Locate the cell with the specified text and output its (X, Y) center coordinate. 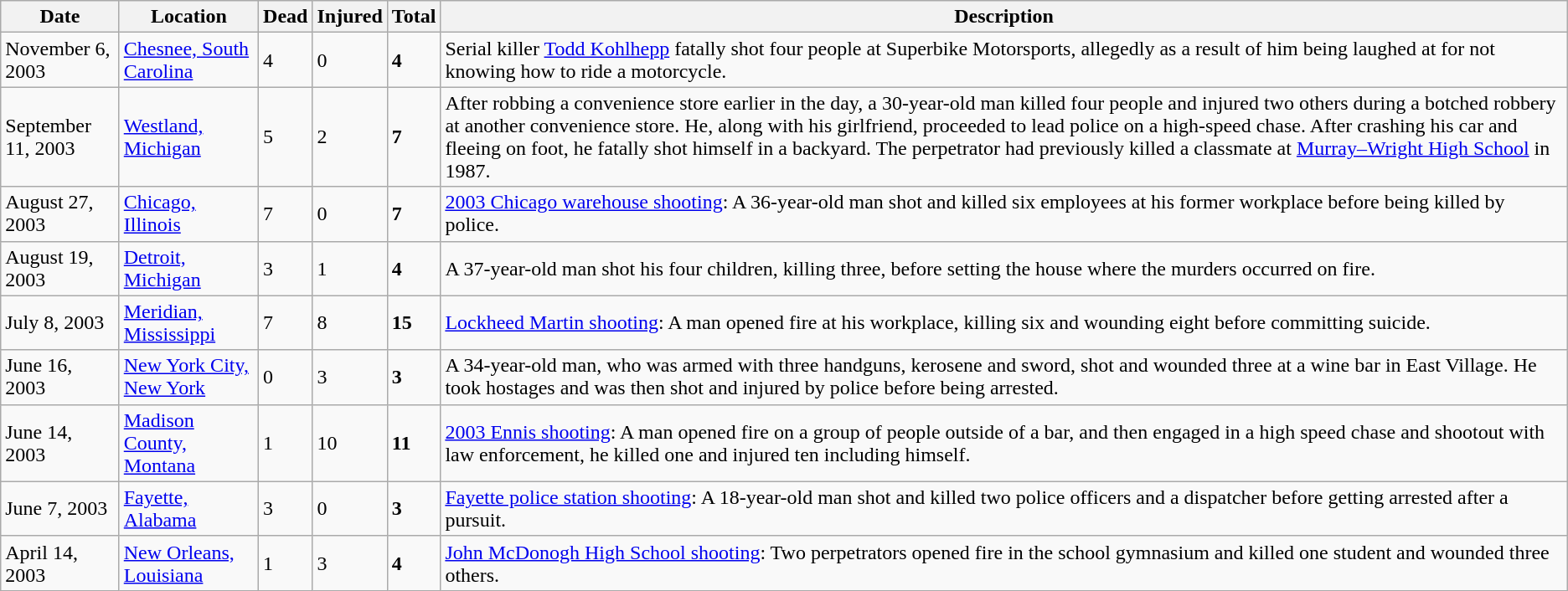
11 (414, 443)
Chesnee, South Carolina (188, 60)
Westland, Michigan (188, 137)
Meridian, Mississippi (188, 323)
Description (1003, 17)
John McDonogh High School shooting: Two perpetrators opened fire in the school gymnasium and killed one student and wounded three others. (1003, 563)
August 27, 2003 (60, 214)
10 (350, 443)
Fayette police station shooting: A 18-year-old man shot and killed two police officers and a dispatcher before getting arrested after a pursuit. (1003, 509)
July 8, 2003 (60, 323)
June 14, 2003 (60, 443)
Location (188, 17)
8 (350, 323)
New Orleans, Louisiana (188, 563)
Detroit, Michigan (188, 268)
August 19, 2003 (60, 268)
June 16, 2003 (60, 377)
September 11, 2003 (60, 137)
April 14, 2003 (60, 563)
2 (350, 137)
Madison County, Montana (188, 443)
Dead (286, 17)
Chicago, Illinois (188, 214)
15 (414, 323)
2003 Chicago warehouse shooting: A 36-year-old man shot and killed six employees at his former workplace before being killed by police. (1003, 214)
Fayette, Alabama (188, 509)
5 (286, 137)
November 6, 2003 (60, 60)
Injured (350, 17)
New York City, New York (188, 377)
A 37-year-old man shot his four children, killing three, before setting the house where the murders occurred on fire. (1003, 268)
Lockheed Martin shooting: A man opened fire at his workplace, killing six and wounding eight before committing suicide. (1003, 323)
Date (60, 17)
Total (414, 17)
June 7, 2003 (60, 509)
